Locate the cell with the specified text and output its (X, Y) center coordinate. 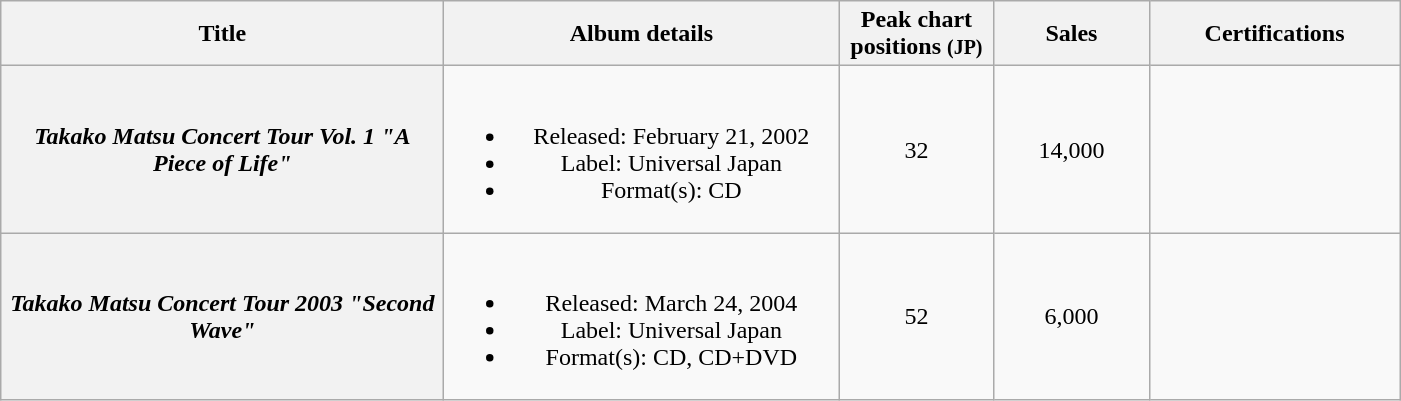
32 (916, 150)
14,000 (1072, 150)
6,000 (1072, 316)
Takako Matsu Concert Tour 2003 "Second Wave" (222, 316)
Released: February 21, 2002Label: Universal JapanFormat(s): CD (642, 150)
Peak chart positions (JP) (916, 34)
Released: March 24, 2004Label: Universal JapanFormat(s): CD, CD+DVD (642, 316)
Certifications (1274, 34)
Sales (1072, 34)
Title (222, 34)
52 (916, 316)
Album details (642, 34)
Takako Matsu Concert Tour Vol. 1 "A Piece of Life" (222, 150)
